Detect which cell encompasses the target text, then output its (x, y) center coordinate. 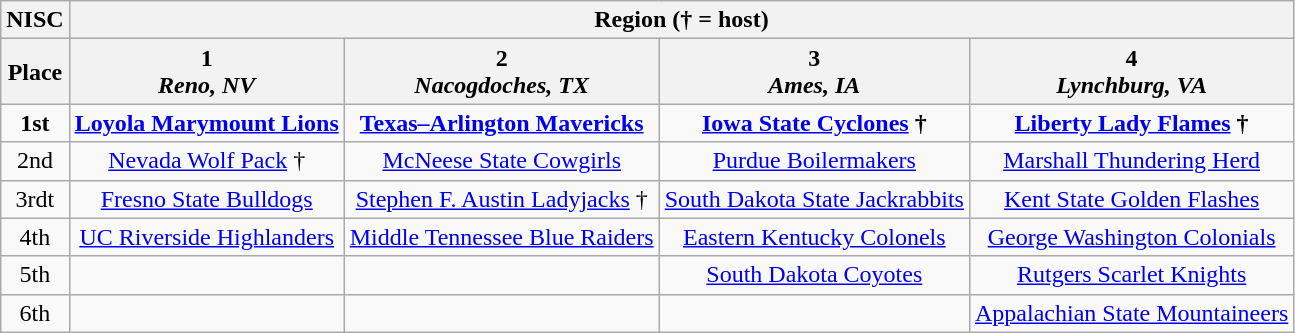
Kent State Golden Flashes (1131, 199)
McNeese State Cowgirls (502, 161)
Eastern Kentucky Colonels (814, 237)
Purdue Boilermakers (814, 161)
Place (35, 72)
5th (35, 275)
2 Nacogdoches, TX (502, 72)
George Washington Colonials (1131, 237)
1st (35, 123)
Stephen F. Austin Ladyjacks † (502, 199)
UC Riverside Highlanders (206, 237)
4th (35, 237)
3 Ames, IA (814, 72)
Nevada Wolf Pack † (206, 161)
Marshall Thundering Herd (1131, 161)
Fresno State Bulldogs (206, 199)
South Dakota State Jackrabbits (814, 199)
3rdt (35, 199)
Loyola Marymount Lions (206, 123)
South Dakota Coyotes (814, 275)
Iowa State Cyclones † (814, 123)
Appalachian State Mountaineers (1131, 313)
2nd (35, 161)
Region († = host) (682, 20)
Rutgers Scarlet Knights (1131, 275)
Texas–Arlington Mavericks (502, 123)
NISC (35, 20)
6th (35, 313)
4 Lynchburg, VA (1131, 72)
Liberty Lady Flames † (1131, 123)
1 Reno, NV (206, 72)
Middle Tennessee Blue Raiders (502, 237)
